Capture the cell that displays the provided text and extract its [X, Y] central coordinate. 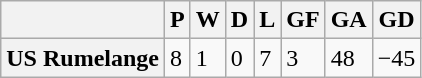
GF [303, 20]
8 [177, 58]
3 [303, 58]
48 [348, 58]
W [208, 20]
1 [208, 58]
US Rumelange [83, 58]
7 [268, 58]
P [177, 20]
GA [348, 20]
−45 [396, 58]
L [268, 20]
D [239, 20]
0 [239, 58]
GD [396, 20]
